Search for the cell housing the specified text and yield its [x, y] center coordinate. 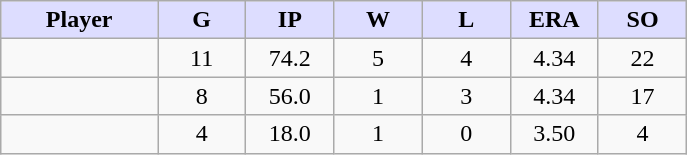
3 [466, 96]
56.0 [290, 96]
17 [642, 96]
ERA [554, 20]
18.0 [290, 134]
11 [202, 58]
Player [80, 20]
SO [642, 20]
5 [378, 58]
8 [202, 96]
IP [290, 20]
W [378, 20]
G [202, 20]
3.50 [554, 134]
L [466, 20]
0 [466, 134]
74.2 [290, 58]
22 [642, 58]
